Find where the given text appears and provide that cell's center as (X, Y) coordinate. 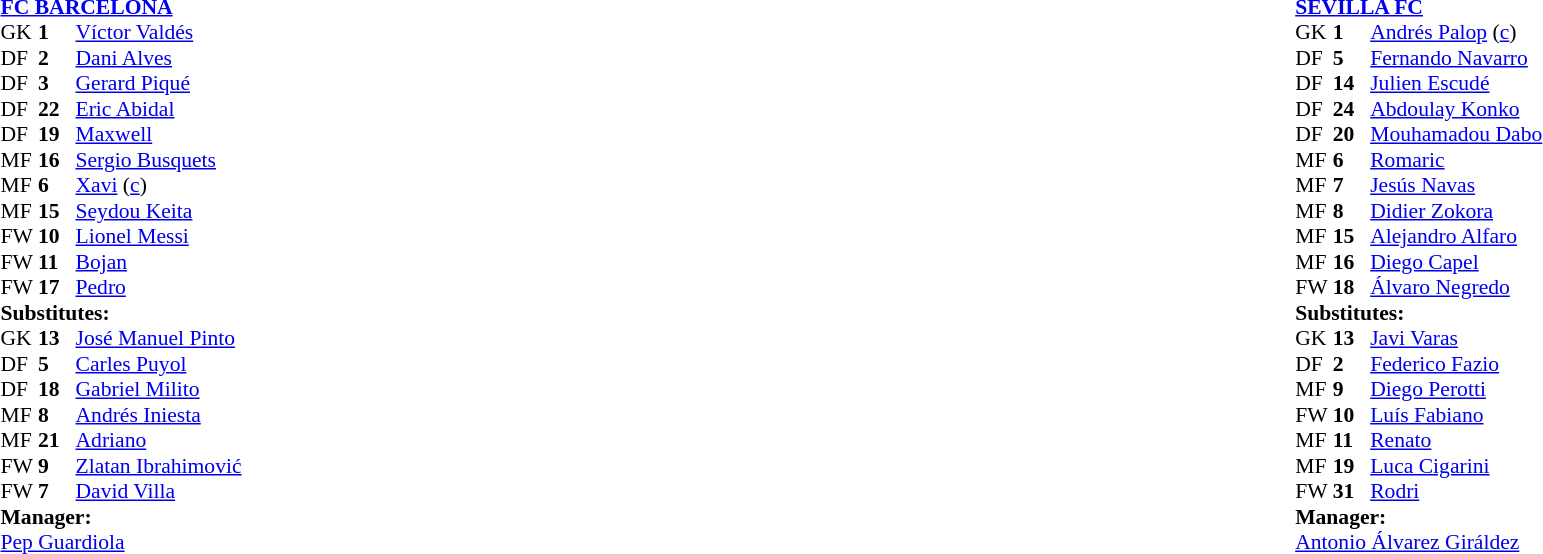
José Manuel Pinto (159, 339)
Andrés Iniesta (159, 415)
14 (1352, 83)
Abdoulay Konko (1456, 109)
Álvaro Negredo (1456, 287)
3 (57, 83)
Fernando Navarro (1456, 58)
31 (1352, 491)
Diego Perotti (1456, 389)
Diego Capel (1456, 262)
Carles Puyol (159, 364)
Didier Zokora (1456, 211)
Eric Abidal (159, 109)
Bojan (159, 262)
Lionel Messi (159, 237)
Julien Escudé (1456, 83)
22 (57, 109)
Xavi (c) (159, 185)
Seydou Keita (159, 211)
Zlatan Ibrahimović (159, 466)
Maxwell (159, 135)
Andrés Palop (c) (1456, 33)
Gabriel Milito (159, 389)
Luca Cigarini (1456, 466)
Dani Alves (159, 58)
Luís Fabiano (1456, 415)
Víctor Valdés (159, 33)
Javi Varas (1456, 339)
17 (57, 287)
20 (1352, 135)
Sergio Busquets (159, 160)
Rodri (1456, 491)
Pedro (159, 287)
Gerard Piqué (159, 83)
David Villa (159, 491)
Alejandro Alfaro (1456, 237)
21 (57, 441)
24 (1352, 109)
Romaric (1456, 160)
Federico Fazio (1456, 364)
Adriano (159, 441)
Jesús Navas (1456, 185)
Mouhamadou Dabo (1456, 135)
Renato (1456, 441)
